Determine the [x, y] coordinate at the center of the cell enclosing the given text.  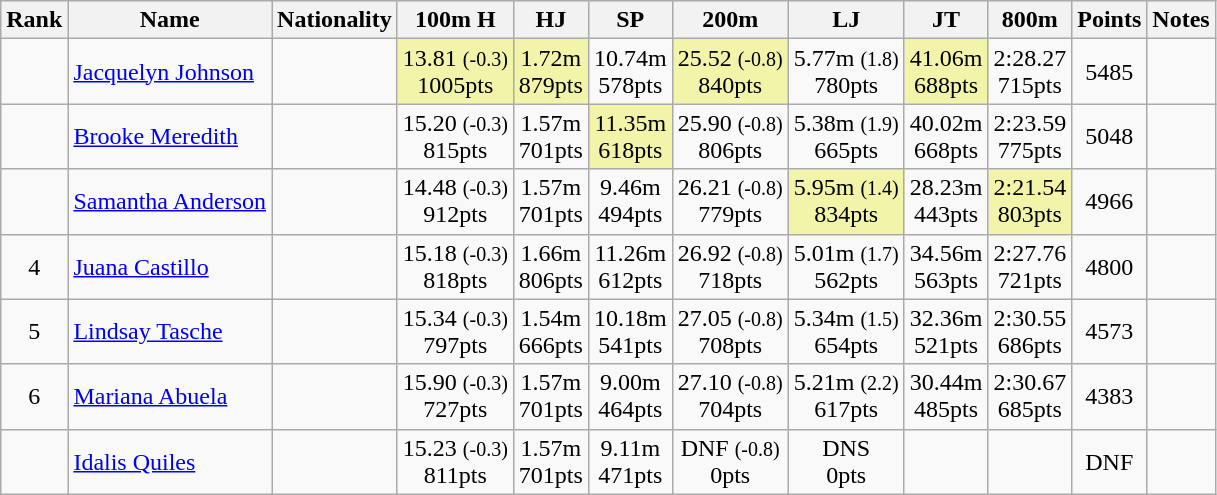
15.90 (-0.3) 727pts [455, 396]
5.21m (2.2) 617pts [846, 396]
Points [1110, 20]
5 [34, 332]
4383 [1110, 396]
DNF (-0.8) 0pts [730, 462]
2:21.54 803pts [1030, 202]
15.20 (-0.3) 815pts [455, 136]
15.18 (-0.3) 818pts [455, 266]
5.95m (1.4) 834pts [846, 202]
DNS 0pts [846, 462]
10.18m 541pts [630, 332]
200m [730, 20]
28.23m 443pts [946, 202]
Brooke Meredith [170, 136]
5.38m (1.9) 665pts [846, 136]
4966 [1110, 202]
6 [34, 396]
LJ [846, 20]
JT [946, 20]
Idalis Quiles [170, 462]
HJ [550, 20]
5048 [1110, 136]
1.72m 879pts [550, 72]
25.52 (-0.8) 840pts [730, 72]
15.34 (-0.3) 797pts [455, 332]
SP [630, 20]
2:28.27 715pts [1030, 72]
4800 [1110, 266]
10.74m 578pts [630, 72]
2:30.67 685pts [1030, 396]
27.10 (-0.8) 704pts [730, 396]
25.90 (-0.8) 806pts [730, 136]
DNF [1110, 462]
5.01m (1.7) 562pts [846, 266]
32.36m 521pts [946, 332]
2:23.59 775pts [1030, 136]
Rank [34, 20]
34.56m 563pts [946, 266]
1.66m 806pts [550, 266]
30.44m 485pts [946, 396]
100m H [455, 20]
1.54m 666pts [550, 332]
27.05 (-0.8) 708pts [730, 332]
Jacquelyn Johnson [170, 72]
11.26m 612pts [630, 266]
5.34m (1.5) 654pts [846, 332]
Juana Castillo [170, 266]
11.35m 618pts [630, 136]
800m [1030, 20]
Notes [1181, 20]
41.06m 688pts [946, 72]
26.92 (-0.8) 718pts [730, 266]
5485 [1110, 72]
5.77m (1.8) 780pts [846, 72]
Samantha Anderson [170, 202]
15.23 (-0.3) 811pts [455, 462]
9.11m 471pts [630, 462]
Lindsay Tasche [170, 332]
9.00m 464pts [630, 396]
13.81 (-0.3) 1005pts [455, 72]
4573 [1110, 332]
9.46m 494pts [630, 202]
Name [170, 20]
Mariana Abuela [170, 396]
14.48 (-0.3) 912pts [455, 202]
26.21 (-0.8) 779pts [730, 202]
2:27.76 721pts [1030, 266]
4 [34, 266]
2:30.55 686pts [1030, 332]
40.02m 668pts [946, 136]
Nationality [335, 20]
